Scan for the cell matching the given text and deliver its [X, Y] coordinate at center. 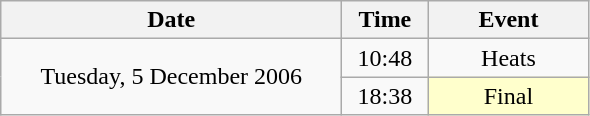
Final [508, 96]
Time [385, 20]
Heats [508, 58]
Date [172, 20]
Event [508, 20]
18:38 [385, 96]
10:48 [385, 58]
Tuesday, 5 December 2006 [172, 77]
